Pinpoint the cell where the given text exists, returning its [X, Y] midpoint coordinate. 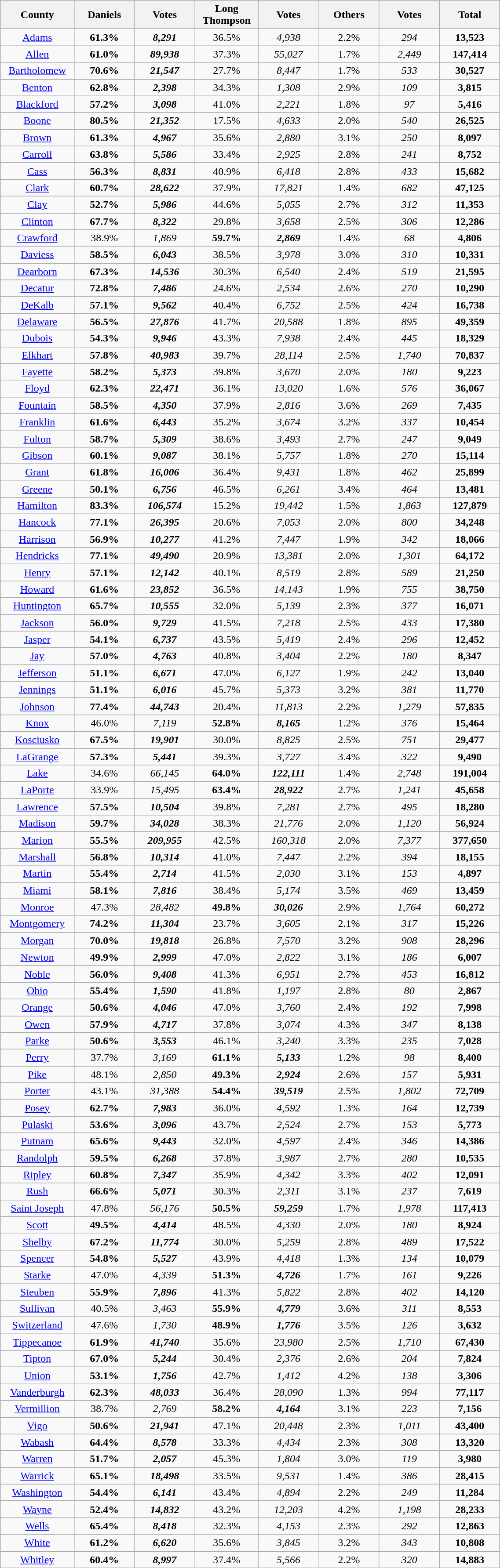
30,527 [470, 71]
320 [409, 1560]
9,226 [470, 1275]
1,301 [409, 556]
2,057 [164, 1459]
4,350 [164, 405]
Pulaski [37, 1125]
250 [409, 138]
47.6% [105, 1325]
1,764 [409, 907]
16,071 [470, 606]
26.8% [226, 940]
5,527 [164, 1258]
11,813 [288, 706]
Ohio [37, 991]
30.4% [226, 1359]
12,863 [470, 1526]
Floyd [37, 388]
68 [409, 238]
3,074 [288, 1024]
6,418 [288, 171]
3,553 [164, 1041]
66.6% [105, 1191]
Dearborn [37, 272]
2,221 [288, 104]
106,574 [164, 506]
White [37, 1543]
5,071 [164, 1191]
1,802 [409, 1091]
994 [409, 1392]
8,291 [164, 37]
41,740 [164, 1342]
Miami [37, 890]
31,388 [164, 1091]
55.5% [105, 840]
80.5% [105, 121]
533 [409, 71]
4,434 [288, 1442]
269 [409, 405]
3,978 [288, 255]
800 [409, 523]
61.9% [105, 1342]
Marion [37, 840]
489 [409, 1241]
7,028 [470, 1041]
60.7% [105, 188]
2,748 [409, 773]
280 [409, 1158]
35.2% [226, 422]
4,897 [470, 874]
21,250 [470, 573]
18,329 [470, 338]
337 [409, 422]
235 [409, 1041]
2,816 [288, 405]
1,863 [409, 506]
67.3% [105, 272]
14,883 [470, 1560]
Hamilton [37, 506]
LaGrange [37, 756]
12,203 [288, 1509]
8,553 [470, 1309]
6,752 [288, 305]
462 [409, 472]
64.4% [105, 1442]
8,519 [288, 573]
61.8% [105, 472]
66,145 [164, 773]
62.8% [105, 87]
5,931 [470, 1074]
3,674 [288, 422]
1,590 [164, 991]
67.7% [105, 221]
Henry [37, 573]
11,304 [164, 924]
38.3% [226, 824]
DeKalb [37, 305]
34.6% [105, 773]
9,946 [164, 338]
13,020 [288, 388]
2,867 [470, 991]
2,030 [288, 874]
1,869 [164, 238]
33.9% [105, 790]
2,924 [288, 1074]
40.8% [226, 656]
61.0% [105, 54]
Whitley [37, 1560]
9,443 [164, 1141]
43.7% [226, 1125]
7,998 [470, 1007]
6,261 [288, 489]
28,296 [470, 940]
54.3% [105, 338]
Daviess [37, 255]
Greene [37, 489]
83.3% [105, 506]
9,562 [164, 305]
495 [409, 807]
74.2% [105, 924]
4,726 [288, 1275]
347 [409, 1024]
16,006 [164, 472]
Union [37, 1376]
41.8% [226, 991]
Kosciusko [37, 740]
9,049 [470, 439]
376 [409, 723]
41.7% [226, 322]
27,876 [164, 322]
89,938 [164, 54]
Knox [37, 723]
3,404 [288, 656]
Jackson [37, 623]
57.9% [105, 1024]
36,067 [470, 388]
9,531 [288, 1476]
4,938 [288, 37]
Boone [37, 121]
2,925 [288, 154]
Noble [37, 974]
70,837 [470, 355]
37.7% [105, 1058]
48.5% [226, 1225]
21,547 [164, 71]
Warrick [37, 1476]
Martin [37, 874]
751 [409, 740]
204 [409, 1359]
589 [409, 573]
40.1% [226, 573]
3,987 [288, 1158]
1,241 [409, 790]
10,277 [164, 539]
7,896 [164, 1292]
7,156 [470, 1409]
40.4% [226, 305]
Vermillion [37, 1409]
Pike [37, 1074]
11,284 [470, 1492]
186 [409, 957]
58.1% [105, 890]
5,139 [288, 606]
Sullivan [37, 1309]
755 [409, 589]
3,169 [164, 1058]
2,376 [288, 1359]
77,117 [470, 1392]
58.7% [105, 439]
13,459 [470, 890]
6,016 [164, 690]
Warren [37, 1459]
28,233 [470, 1509]
23,852 [164, 589]
1,279 [409, 706]
5,309 [164, 439]
14,386 [470, 1141]
Clinton [37, 221]
15,495 [164, 790]
7,570 [288, 940]
1.6% [349, 388]
40,983 [164, 355]
8,831 [164, 171]
242 [409, 673]
4,763 [164, 656]
10,555 [164, 606]
1,308 [288, 87]
18,280 [470, 807]
126 [409, 1325]
56.8% [105, 857]
60.4% [105, 1560]
2,769 [164, 1409]
1,740 [409, 355]
6,756 [164, 489]
6,127 [288, 673]
3,760 [288, 1007]
4,153 [288, 1526]
43.5% [226, 639]
County [37, 15]
6,620 [164, 1543]
72,709 [470, 1091]
52.8% [226, 723]
56.5% [105, 322]
56,176 [164, 1208]
13,481 [470, 489]
49.5% [105, 1225]
36.1% [226, 388]
72.8% [105, 288]
7,983 [164, 1108]
Dubois [37, 338]
296 [409, 639]
310 [409, 255]
Benton [37, 87]
57.3% [105, 756]
Grant [37, 472]
8,997 [164, 1560]
Wayne [37, 1509]
41.2% [226, 539]
19,442 [288, 506]
6,268 [164, 1158]
1,776 [288, 1325]
8,097 [470, 138]
1,197 [288, 991]
12,091 [470, 1175]
28,922 [288, 790]
241 [409, 154]
294 [409, 37]
67.5% [105, 740]
Wells [37, 1526]
8,347 [470, 656]
61.2% [105, 1543]
26,395 [164, 523]
43,400 [470, 1426]
Vigo [37, 1426]
57,835 [470, 706]
4,597 [288, 1141]
292 [409, 1526]
Washington [37, 1492]
28,090 [288, 1392]
682 [409, 188]
9,408 [164, 974]
33.4% [226, 154]
Blackford [37, 104]
377,650 [470, 840]
27.7% [226, 71]
17,821 [288, 188]
7,347 [164, 1175]
5,986 [164, 204]
4,046 [164, 1007]
39.7% [226, 355]
34,248 [470, 523]
4,418 [288, 1258]
3,493 [288, 439]
Steuben [37, 1292]
45.7% [226, 690]
346 [409, 1141]
12,739 [470, 1108]
3,670 [288, 372]
381 [409, 690]
2,524 [288, 1125]
21,352 [164, 121]
43.2% [226, 1509]
8,322 [164, 221]
15.2% [226, 506]
10,808 [470, 1543]
Long Thompson [226, 15]
44.6% [226, 204]
1,978 [409, 1208]
49,359 [470, 322]
50.5% [226, 1208]
51.3% [226, 1275]
40.5% [105, 1309]
Gibson [37, 455]
57.0% [105, 656]
Others [349, 15]
40.9% [226, 171]
18,066 [470, 539]
4,717 [164, 1024]
317 [409, 924]
134 [409, 1258]
Hancock [37, 523]
160,318 [288, 840]
3,240 [288, 1041]
4,806 [470, 238]
Randolph [37, 1158]
Franklin [37, 422]
38.4% [226, 890]
2,311 [288, 1191]
63.8% [105, 154]
45,658 [470, 790]
Huntington [37, 606]
Rush [37, 1191]
192 [409, 1007]
Marshall [37, 857]
386 [409, 1476]
20.9% [226, 556]
17,522 [470, 1241]
28,415 [470, 1476]
60.1% [105, 455]
7,938 [288, 338]
30,026 [288, 907]
23.7% [226, 924]
Wabash [37, 1442]
7,377 [409, 840]
Johnson [37, 706]
Lawrence [37, 807]
Fayette [37, 372]
13,523 [470, 37]
5,419 [288, 639]
39,519 [288, 1091]
Perry [37, 1058]
29,477 [470, 740]
7,119 [164, 723]
3,815 [470, 87]
7,281 [288, 807]
5,586 [164, 154]
2,850 [164, 1074]
Decatur [37, 288]
2,822 [288, 957]
157 [409, 1074]
5,416 [470, 104]
11,774 [164, 1241]
46.0% [105, 723]
Total [470, 15]
6,737 [164, 639]
3,845 [288, 1543]
10,454 [470, 422]
46.5% [226, 489]
7,218 [288, 623]
Parke [37, 1041]
34,028 [164, 824]
Jefferson [37, 673]
3,632 [470, 1325]
10,331 [470, 255]
5,441 [164, 756]
Jennings [37, 690]
63.4% [226, 790]
322 [409, 756]
Saint Joseph [37, 1208]
209,955 [164, 840]
8,400 [470, 1058]
3,463 [164, 1309]
7,435 [470, 405]
48.9% [226, 1325]
4,330 [288, 1225]
37.4% [226, 1560]
LaPorte [37, 790]
Scott [37, 1225]
67.0% [105, 1359]
15,682 [470, 171]
13,381 [288, 556]
161 [409, 1275]
28,622 [164, 188]
2,999 [164, 957]
8,138 [470, 1024]
59,259 [288, 1208]
8,418 [164, 1526]
Harrison [37, 539]
4,414 [164, 1225]
1,804 [288, 1459]
21,941 [164, 1426]
8,578 [164, 1442]
1,120 [409, 824]
Newton [37, 957]
15,226 [470, 924]
Tippecanoe [37, 1342]
18,498 [164, 1476]
60.8% [105, 1175]
4,339 [164, 1275]
Monroe [37, 907]
4,342 [288, 1175]
Shelby [37, 1241]
65.7% [105, 606]
3,306 [470, 1376]
4,894 [288, 1492]
67.2% [105, 1241]
13,320 [470, 1442]
Delaware [37, 322]
Vanderburgh [37, 1392]
97 [409, 104]
5,174 [288, 890]
469 [409, 890]
908 [409, 940]
311 [409, 1309]
377 [409, 606]
48,033 [164, 1392]
3,605 [288, 924]
9,490 [470, 756]
8,447 [288, 71]
342 [409, 539]
50.1% [105, 489]
80 [409, 991]
7,619 [470, 1191]
20,588 [288, 322]
25,899 [470, 472]
10,290 [470, 288]
Tipton [37, 1359]
464 [409, 489]
55,027 [288, 54]
Howard [37, 589]
2,869 [288, 238]
Spencer [37, 1258]
4,779 [288, 1309]
23,980 [288, 1342]
6,540 [288, 272]
13,040 [470, 673]
39.3% [226, 756]
45.3% [226, 1459]
12,286 [470, 221]
109 [409, 87]
6,951 [288, 974]
12,142 [164, 573]
28,114 [288, 355]
Orange [37, 1007]
Putnam [37, 1141]
42.7% [226, 1376]
519 [409, 272]
17.5% [226, 121]
Fountain [37, 405]
3,098 [164, 104]
5,757 [288, 455]
6,007 [470, 957]
394 [409, 857]
8,752 [470, 154]
61.1% [226, 1058]
47.8% [105, 1208]
70.0% [105, 940]
64,172 [470, 556]
8,924 [470, 1225]
Clay [37, 204]
44,743 [164, 706]
57.2% [105, 104]
38.6% [226, 439]
1,710 [409, 1342]
57.5% [105, 807]
1,412 [288, 1376]
127,879 [470, 506]
54.8% [105, 1258]
5,244 [164, 1359]
42.5% [226, 840]
3,727 [288, 756]
Allen [37, 54]
308 [409, 1442]
3,096 [164, 1125]
6,443 [164, 422]
37.3% [226, 54]
6,141 [164, 1492]
60,272 [470, 907]
20.4% [226, 706]
4,164 [288, 1409]
33.3% [226, 1442]
11,770 [470, 690]
15,464 [470, 723]
Ripley [37, 1175]
7,053 [288, 523]
147,414 [470, 54]
Crawford [37, 238]
Adams [37, 37]
3,980 [470, 1459]
2,449 [409, 54]
445 [409, 338]
5,566 [288, 1560]
119 [409, 1459]
48.1% [105, 1074]
2,714 [164, 874]
36.0% [226, 1108]
Elkhart [37, 355]
34.3% [226, 87]
10,314 [164, 857]
5,055 [288, 204]
424 [409, 305]
56.9% [105, 539]
Owen [37, 1024]
138 [409, 1376]
Porter [37, 1091]
Bartholomew [37, 71]
15,114 [470, 455]
38,750 [470, 589]
Jasper [37, 639]
56.3% [105, 171]
247 [409, 439]
343 [409, 1543]
47.1% [226, 1426]
43.3% [226, 338]
122,111 [288, 773]
Madison [37, 824]
53.1% [105, 1376]
32.3% [226, 1526]
5,259 [288, 1241]
237 [409, 1191]
19,818 [164, 940]
28,482 [164, 907]
38.9% [105, 238]
43.9% [226, 1258]
7,816 [164, 890]
98 [409, 1058]
33.5% [226, 1476]
38.5% [226, 255]
62.7% [105, 1108]
5,133 [288, 1058]
1,730 [164, 1325]
49.3% [226, 1074]
43.4% [226, 1492]
59.5% [105, 1158]
2.1% [349, 924]
47,125 [470, 188]
5,822 [288, 1292]
3,658 [288, 221]
18,155 [470, 857]
306 [409, 221]
Starke [37, 1275]
Posey [37, 1108]
9,729 [164, 623]
191,004 [470, 773]
6,671 [164, 673]
249 [409, 1492]
8,165 [288, 723]
9,223 [470, 372]
43.1% [105, 1091]
Daniels [105, 15]
4,592 [288, 1108]
70.6% [105, 71]
16,812 [470, 974]
51.7% [105, 1459]
35.9% [226, 1175]
22,471 [164, 388]
65.6% [105, 1141]
53.6% [105, 1125]
223 [409, 1409]
67,430 [470, 1342]
540 [409, 121]
26,525 [470, 121]
14,120 [470, 1292]
1,198 [409, 1509]
Lake [37, 773]
1.5% [349, 506]
1,011 [409, 1426]
52.7% [105, 204]
65.4% [105, 1526]
38.1% [226, 455]
5,773 [470, 1125]
10,079 [470, 1258]
Clark [37, 188]
Hendricks [37, 556]
7,486 [164, 288]
2,534 [288, 288]
77.4% [105, 706]
8,825 [288, 740]
49,490 [164, 556]
49.8% [226, 907]
47.3% [105, 907]
453 [409, 974]
6,043 [164, 255]
Brown [37, 138]
Carroll [37, 154]
312 [409, 204]
21,776 [288, 824]
29.8% [226, 221]
4,967 [164, 138]
9,431 [288, 472]
Montgomery [37, 924]
2,398 [164, 87]
24.6% [226, 288]
21,595 [470, 272]
14,536 [164, 272]
Morgan [37, 940]
64.0% [226, 773]
Switzerland [37, 1325]
52.4% [105, 1509]
Fulton [37, 439]
65.1% [105, 1476]
57.8% [105, 355]
7,824 [470, 1359]
9,087 [164, 455]
19,901 [164, 740]
12,452 [470, 639]
16,738 [470, 305]
54.1% [105, 639]
1,756 [164, 1376]
895 [409, 322]
14,143 [288, 589]
46.1% [226, 1041]
2,880 [288, 138]
4.3% [349, 1024]
17,380 [470, 623]
20,448 [288, 1426]
10,535 [470, 1158]
56,924 [470, 824]
14,832 [164, 1509]
Cass [37, 171]
38.7% [105, 1409]
117,413 [470, 1208]
10,504 [164, 807]
4,633 [288, 121]
Jay [37, 656]
164 [409, 1108]
20.6% [226, 523]
576 [409, 388]
49.9% [105, 957]
11,353 [470, 204]
